Search for the cell housing the specified text and yield its [X, Y] center coordinate. 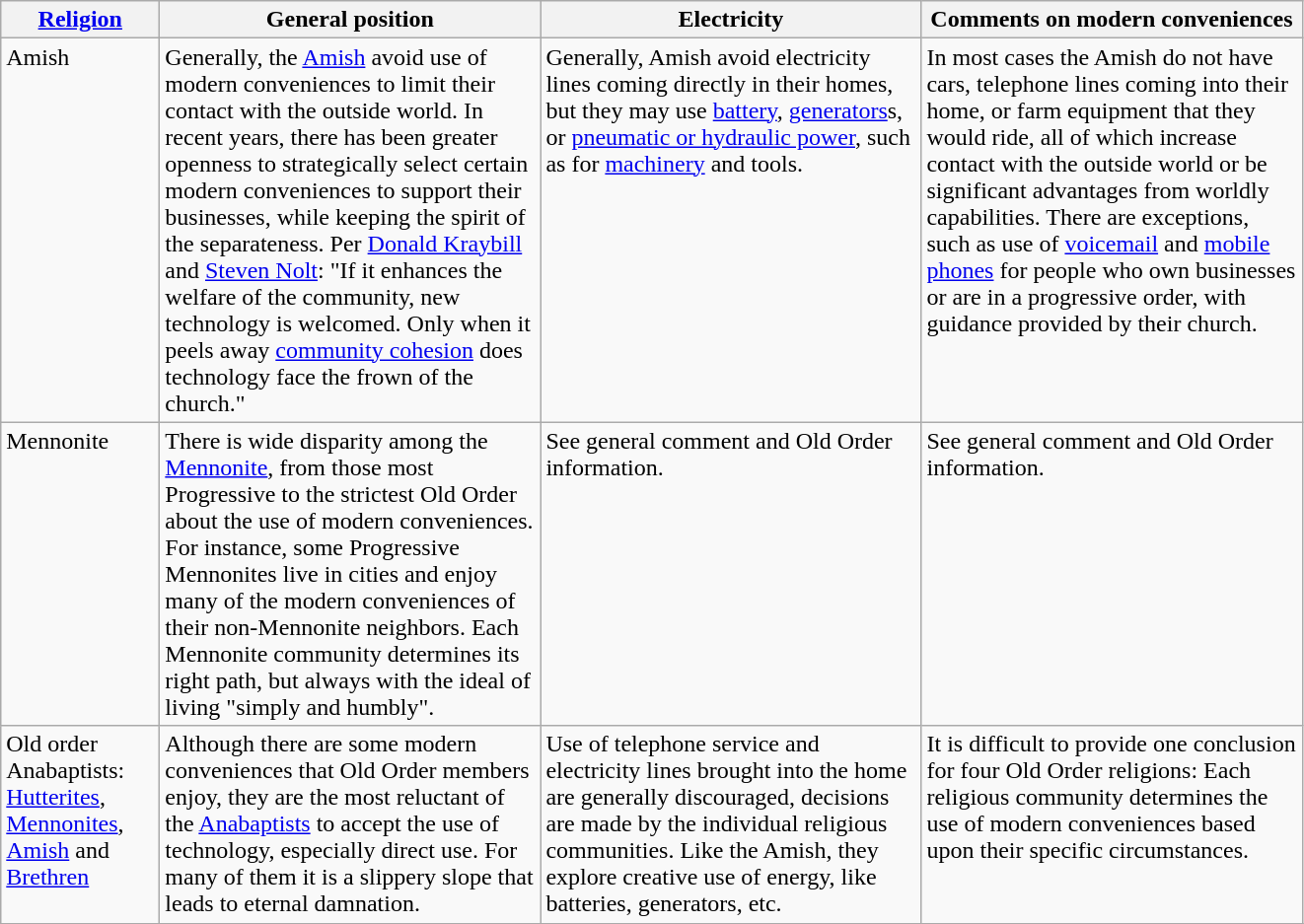
Amish [81, 231]
Old order Anabaptists: Hutterites, Mennonites, Amish and Brethren [81, 824]
Mennonite [81, 574]
Religion [81, 20]
Comments on modern conveniences [1112, 20]
General position [350, 20]
Electricity [731, 20]
